Identify which cell holds the provided text, then report its [x, y] central coordinate. 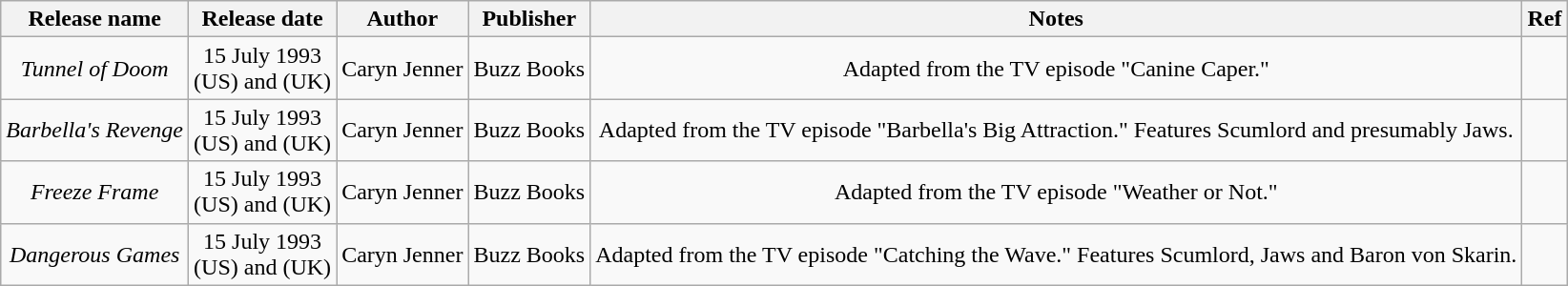
Freeze Frame [95, 193]
Barbella's Revenge [95, 130]
Notes [1057, 19]
Adapted from the TV episode "Weather or Not." [1057, 193]
Adapted from the TV episode "Catching the Wave." Features Scumlord, Jaws and Baron von Skarin. [1057, 254]
Dangerous Games [95, 254]
Release name [95, 19]
Ref [1545, 19]
Adapted from the TV episode "Canine Caper." [1057, 69]
15 July 1993(US) and (UK) [263, 193]
Release date [263, 19]
Adapted from the TV episode "Barbella's Big Attraction." Features Scumlord and presumably Jaws. [1057, 130]
Tunnel of Doom [95, 69]
Author [402, 19]
Publisher [529, 19]
